From the cell containing the given text, extract its center point as [x, y] coordinate. 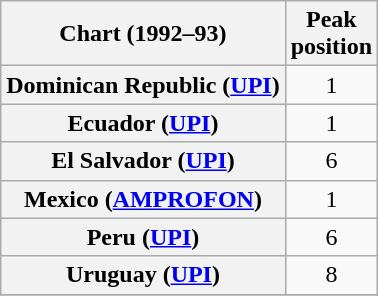
El Salvador (UPI) [143, 161]
Mexico (AMPROFON) [143, 199]
8 [331, 275]
Peru (UPI) [143, 237]
Dominican Republic (UPI) [143, 85]
Peakposition [331, 34]
Ecuador (UPI) [143, 123]
Chart (1992–93) [143, 34]
Uruguay (UPI) [143, 275]
